Search for the cell housing the specified text and yield its [x, y] center coordinate. 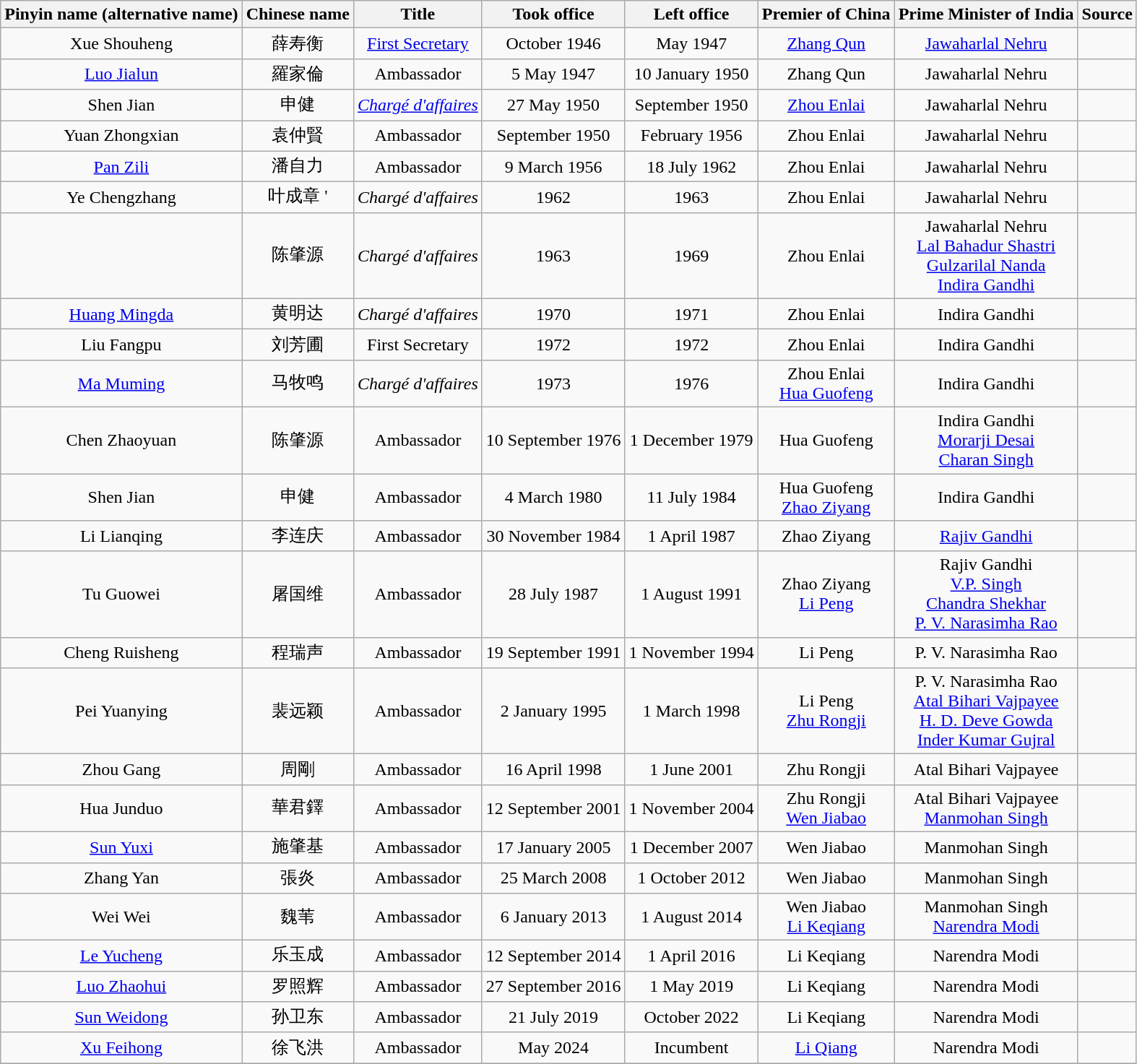
Wei Wei [121, 917]
施肇基 [298, 847]
27 May 1950 [553, 105]
Li Peng [826, 653]
马牧鸣 [298, 383]
Pinyin name (alternative name) [121, 14]
Premier of China [826, 14]
周剛 [298, 770]
Source [1107, 14]
Li PengZhu Rongji [826, 711]
潘自力 [298, 166]
1 May 2019 [691, 987]
Huang Mingda [121, 313]
Rajiv Gandhi [986, 536]
1 April 1987 [691, 536]
張炎 [298, 878]
Yuan Zhongxian [121, 136]
Tu Guowei [121, 594]
October 1946 [553, 43]
10 January 1950 [691, 74]
Zhao ZiyangLi Peng [826, 594]
P. V. Narasimha Rao [986, 653]
1970 [553, 313]
Pan Zili [121, 166]
30 November 1984 [553, 536]
1 June 2001 [691, 770]
Atal Bihari Vajpayee [986, 770]
1 August 2014 [691, 917]
Took office [553, 14]
薛寿衡 [298, 43]
Manmohan SinghNarendra Modi [986, 917]
Xue Shouheng [121, 43]
裴远颖 [298, 711]
Atal Bihari VajpayeeManmohan Singh [986, 808]
Indira GandhiMorarji DesaiCharan Singh [986, 440]
1962 [553, 198]
May 1947 [691, 43]
17 January 2005 [553, 847]
叶成章 ' [298, 198]
Liu Fangpu [121, 345]
Zhou EnlaiHua Guofeng [826, 383]
9 March 1956 [553, 166]
4 March 1980 [553, 497]
1 March 1998 [691, 711]
25 March 2008 [553, 878]
Chen Zhaoyuan [121, 440]
Prime Minister of India [986, 14]
18 July 1962 [691, 166]
Title [418, 14]
Rajiv GandhiV.P. SinghChandra ShekharP. V. Narasimha Rao [986, 594]
Luo Jialun [121, 74]
孙卫东 [298, 1017]
October 2022 [691, 1017]
1976 [691, 383]
Sun Weidong [121, 1017]
徐飞洪 [298, 1047]
Wen JiabaoLi Keqiang [826, 917]
Hua Guofeng [826, 440]
12 September 2001 [553, 808]
19 September 1991 [553, 653]
6 January 2013 [553, 917]
魏苇 [298, 917]
Incumbent [691, 1047]
1 November 2004 [691, 808]
Pei Yuanying [121, 711]
Zhang Yan [121, 878]
1 December 1979 [691, 440]
黄明达 [298, 313]
Ma Muming [121, 383]
Zhao Ziyang [826, 536]
Li Qiang [826, 1047]
1969 [691, 256]
Zhu RongjiWen Jiabao [826, 808]
1973 [553, 383]
Hua GuofengZhao Ziyang [826, 497]
Hua Junduo [121, 808]
Sun Yuxi [121, 847]
11 July 1984 [691, 497]
李连庆 [298, 536]
Xu Feihong [121, 1047]
February 1956 [691, 136]
華君鐸 [298, 808]
P. V. Narasimha RaoAtal Bihari VajpayeeH. D. Deve GowdaInder Kumar Gujral [986, 711]
May 2024 [553, 1047]
10 September 1976 [553, 440]
5 May 1947 [553, 74]
1 August 1991 [691, 594]
屠国维 [298, 594]
刘芳圃 [298, 345]
罗照辉 [298, 987]
Li Lianqing [121, 536]
程瑞声 [298, 653]
Ye Chengzhang [121, 198]
Jawaharlal NehruLal Bahadur ShastriGulzarilal NandaIndira Gandhi [986, 256]
16 April 1998 [553, 770]
1 April 2016 [691, 956]
12 September 2014 [553, 956]
Le Yucheng [121, 956]
1 December 2007 [691, 847]
Luo Zhaohui [121, 987]
Chinese name [298, 14]
Zhu Rongji [826, 770]
Cheng Ruisheng [121, 653]
21 July 2019 [553, 1017]
2 January 1995 [553, 711]
袁仲賢 [298, 136]
28 July 1987 [553, 594]
1971 [691, 313]
27 September 2016 [553, 987]
1 November 1994 [691, 653]
乐玉成 [298, 956]
羅家倫 [298, 74]
Zhou Gang [121, 770]
Left office [691, 14]
1 October 2012 [691, 878]
